Detect which cell encompasses the target text, then output its (x, y) center coordinate. 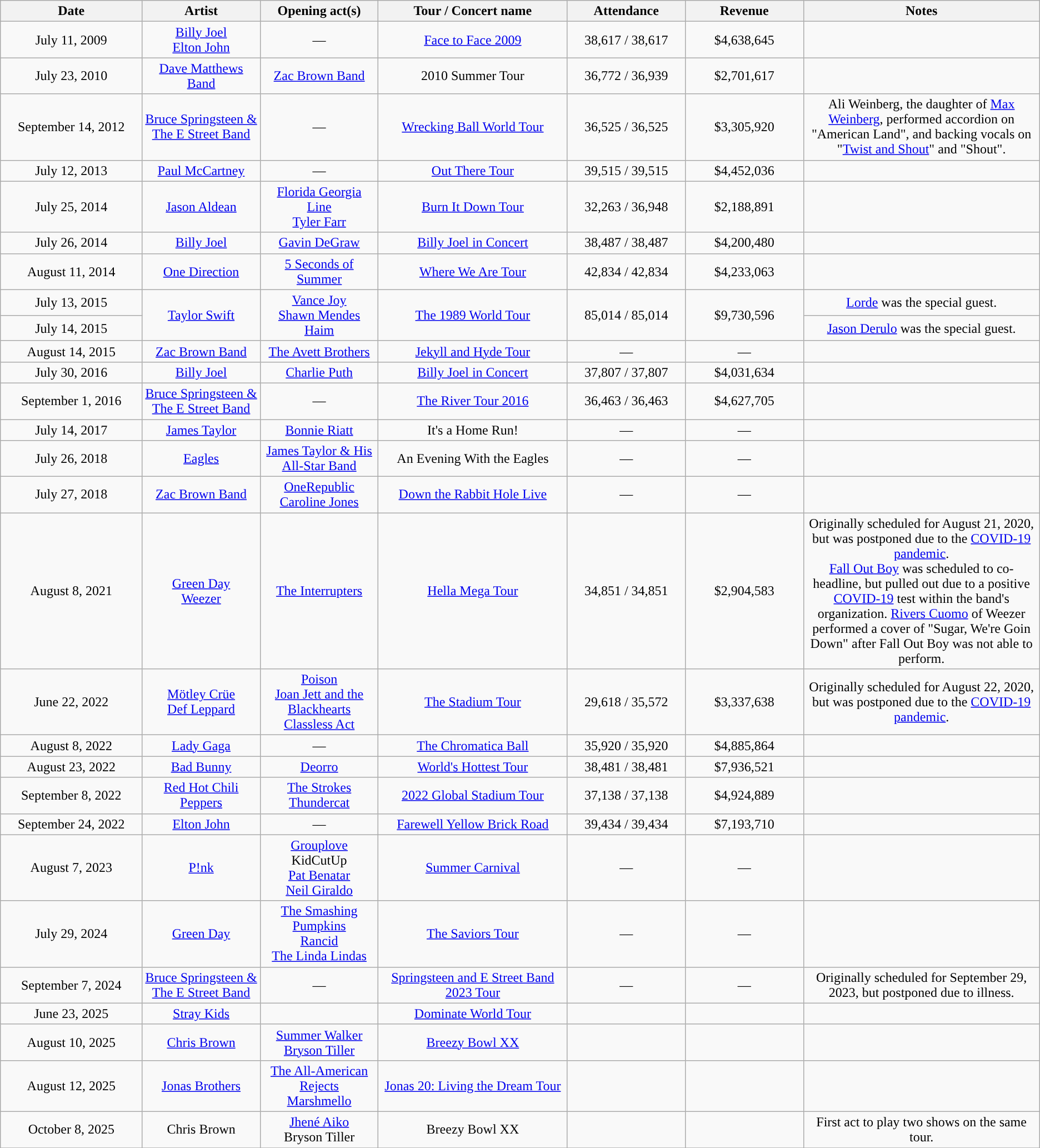
Gavin DeGraw (319, 243)
July 26, 2014 (71, 243)
The Saviors Tour (473, 934)
Stray Kids (201, 1014)
August 12, 2025 (71, 1086)
Attendance (627, 11)
The Stadium Tour (473, 702)
The Interrupters (319, 591)
Down the Rabbit Hole Live (473, 495)
June 22, 2022 (71, 702)
Lorde was the special guest. (921, 302)
One Direction (201, 271)
Dominate World Tour (473, 1014)
Tour / Concert name (473, 11)
Out There Tour (473, 171)
July 14, 2015 (71, 328)
$7,193,710 (744, 824)
Bonnie Riatt (319, 430)
Originally scheduled for September 29, 2023, but postponed due to illness. (921, 985)
36,772 / 36,939 (627, 76)
The Avett Brothers (319, 351)
Taylor Swift (201, 315)
Hella Mega Tour (473, 591)
38,617 / 38,617 (627, 40)
37,138 / 37,138 (627, 796)
August 10, 2025 (71, 1042)
$9,730,596 (744, 315)
July 14, 2017 (71, 430)
$4,627,705 (744, 401)
$3,305,920 (744, 127)
Elton John (201, 824)
September 8, 2022 (71, 796)
$2,188,891 (744, 207)
36,463 / 36,463 (627, 401)
Face to Face 2009 (473, 40)
39,515 / 39,515 (627, 171)
Burn It Down Tour (473, 207)
June 23, 2025 (71, 1014)
$3,337,638 (744, 702)
Vance JoyShawn MendesHaim (319, 315)
85,014 / 85,014 (627, 315)
Red Hot Chili Peppers (201, 796)
July 12, 2013 (71, 171)
The All-American RejectsMarshmello (319, 1086)
September 7, 2024 (71, 985)
July 26, 2018 (71, 459)
July 27, 2018 (71, 495)
Where We Are Tour (473, 271)
$4,233,063 (744, 271)
Notes (921, 11)
$4,885,864 (744, 746)
Summer Carnival (473, 868)
Deorro (319, 767)
34,851 / 34,851 (627, 591)
Jason Aldean (201, 207)
$4,200,480 (744, 243)
Jonas Brothers (201, 1086)
Opening act(s) (319, 11)
$4,638,645 (744, 40)
The StrokesThundercat (319, 796)
37,807 / 37,807 (627, 372)
P!nk (201, 868)
Jonas 20: Living the Dream Tour (473, 1086)
September 24, 2022 (71, 824)
Paul McCartney (201, 171)
Mötley CrüeDef Leppard (201, 702)
35,920 / 35,920 (627, 746)
38,487 / 38,487 (627, 243)
Dave Matthews Band (201, 76)
Green Day (201, 934)
$4,031,634 (744, 372)
July 29, 2024 (71, 934)
PoisonJoan Jett and the BlackheartsClassless Act (319, 702)
$4,924,889 (744, 796)
Revenue (744, 11)
First act to play two shows on the same tour. (921, 1129)
$2,701,617 (744, 76)
The River Tour 2016 (473, 401)
July 25, 2014 (71, 207)
The Smashing PumpkinsRancidThe Linda Lindas (319, 934)
August 8, 2022 (71, 746)
OneRepublicCaroline Jones (319, 495)
The 1989 World Tour (473, 315)
Jason Derulo was the special guest. (921, 328)
5 Seconds of Summer (319, 271)
GrouploveKidCutUpPat BenatarNeil Giraldo (319, 868)
Originally scheduled for August 22, 2020, but was postponed due to the COVID-19 pandemic. (921, 702)
$4,452,036 (744, 171)
An Evening With the Eagles (473, 459)
July 23, 2010 (71, 76)
August 7, 2023 (71, 868)
July 11, 2009 (71, 40)
August 23, 2022 (71, 767)
Farewell Yellow Brick Road (473, 824)
Green DayWeezer (201, 591)
32,263 / 36,948 (627, 207)
Date (71, 11)
July 13, 2015 (71, 302)
It's a Home Run! (473, 430)
42,834 / 42,834 (627, 271)
2010 Summer Tour (473, 76)
October 8, 2025 (71, 1129)
James Taylor & His All-Star Band (319, 459)
$2,904,583 (744, 591)
39,434 / 39,434 (627, 824)
World's Hottest Tour (473, 767)
Billy JoelElton John (201, 40)
September 1, 2016 (71, 401)
Florida Georgia LineTyler Farr (319, 207)
Bad Bunny (201, 767)
Eagles (201, 459)
Wrecking Ball World Tour (473, 127)
Artist (201, 11)
Charlie Puth (319, 372)
38,481 / 38,481 (627, 767)
$7,936,521 (744, 767)
James Taylor (201, 430)
Ali Weinberg, the daughter of Max Weinberg, performed accordion on "American Land", and backing vocals on "Twist and Shout" and "Shout". (921, 127)
August 11, 2014 (71, 271)
36,525 / 36,525 (627, 127)
29,618 / 35,572 (627, 702)
July 30, 2016 (71, 372)
2022 Global Stadium Tour (473, 796)
Lady Gaga (201, 746)
Jekyll and Hyde Tour (473, 351)
Summer WalkerBryson Tiller (319, 1042)
The Chromatica Ball (473, 746)
Jhené AikoBryson Tiller (319, 1129)
Springsteen and E Street Band 2023 Tour (473, 985)
August 8, 2021 (71, 591)
September 14, 2012 (71, 127)
August 14, 2015 (71, 351)
